Find where the given text appears and provide that cell's center as [x, y] coordinate. 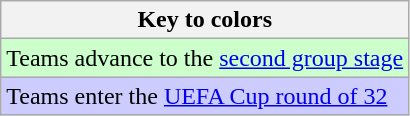
Key to colors [205, 20]
Teams enter the UEFA Cup round of 32 [205, 96]
Teams advance to the second group stage [205, 58]
